Identify which cell holds the provided text, then report its [x, y] central coordinate. 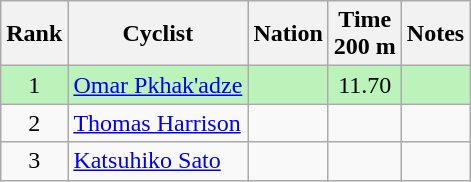
Time200 m [364, 34]
Thomas Harrison [158, 123]
3 [34, 161]
Rank [34, 34]
Omar Pkhak'adze [158, 85]
Notes [435, 34]
2 [34, 123]
Cyclist [158, 34]
Nation [288, 34]
11.70 [364, 85]
Katsuhiko Sato [158, 161]
1 [34, 85]
